Scan for the cell matching the given text and deliver its (X, Y) coordinate at center. 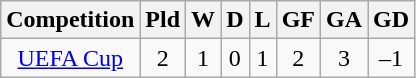
L (262, 20)
GD (392, 20)
Pld (163, 20)
GA (344, 20)
W (204, 20)
Competition (70, 20)
–1 (392, 58)
D (235, 20)
0 (235, 58)
3 (344, 58)
UEFA Cup (70, 58)
GF (298, 20)
